For the text-containing cell, return its midpoint in (X, Y) coordinate format. 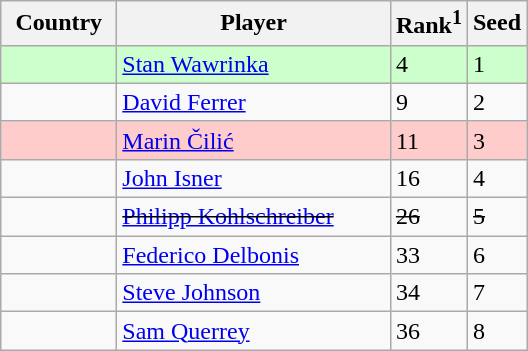
5 (496, 217)
John Isner (254, 178)
Philipp Kohlschreiber (254, 217)
David Ferrer (254, 102)
11 (428, 140)
34 (428, 293)
6 (496, 255)
Sam Querrey (254, 331)
33 (428, 255)
36 (428, 331)
3 (496, 140)
1 (496, 64)
26 (428, 217)
Player (254, 24)
Country (59, 24)
Rank1 (428, 24)
Seed (496, 24)
Marin Čilić (254, 140)
9 (428, 102)
7 (496, 293)
Federico Delbonis (254, 255)
8 (496, 331)
Steve Johnson (254, 293)
Stan Wawrinka (254, 64)
2 (496, 102)
16 (428, 178)
